Return the (x, y) coordinate for the center point of the cell that contains the specified text.  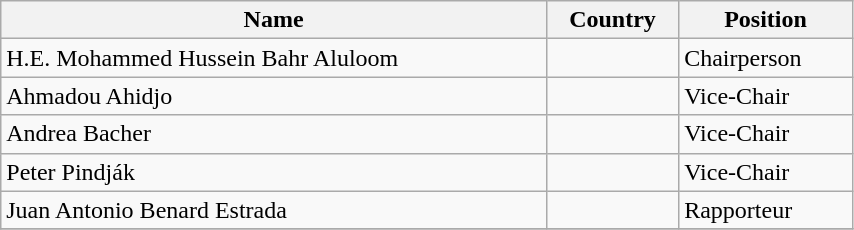
Chairperson (766, 58)
Juan Antonio Benard Estrada (274, 210)
H.E. Mohammed Hussein Bahr Aluloom (274, 58)
Rapporteur (766, 210)
Ahmadou Ahidjo (274, 96)
Position (766, 20)
Country (612, 20)
Andrea Bacher (274, 134)
Name (274, 20)
Peter Pindják (274, 172)
